Scan for the cell matching the given text and deliver its (X, Y) coordinate at center. 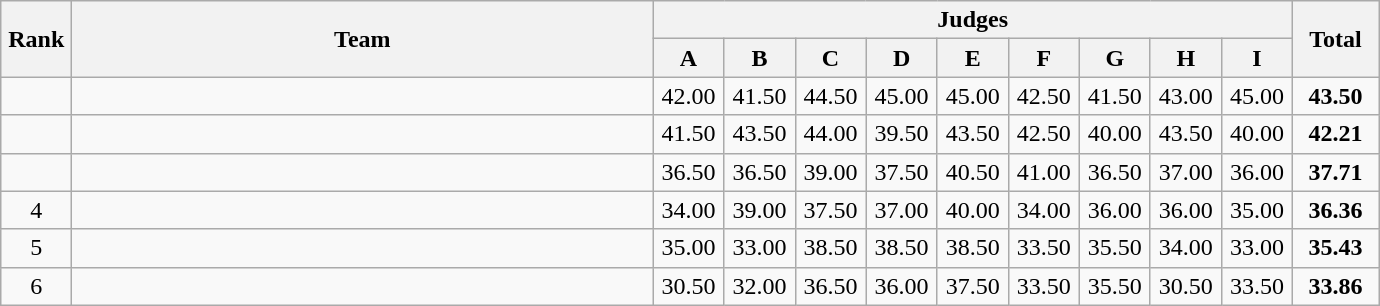
39.50 (902, 134)
32.00 (760, 286)
B (760, 58)
5 (36, 248)
H (1186, 58)
G (1114, 58)
33.86 (1335, 286)
Team (362, 39)
Rank (36, 39)
35.43 (1335, 248)
4 (36, 210)
41.00 (1044, 172)
C (830, 58)
43.00 (1186, 96)
44.00 (830, 134)
I (1256, 58)
F (1044, 58)
42.21 (1335, 134)
Judges (973, 20)
A (688, 58)
Total (1335, 39)
D (902, 58)
36.36 (1335, 210)
42.00 (688, 96)
37.71 (1335, 172)
6 (36, 286)
40.50 (972, 172)
E (972, 58)
44.50 (830, 96)
